For the text-containing cell, return its midpoint in (x, y) coordinate format. 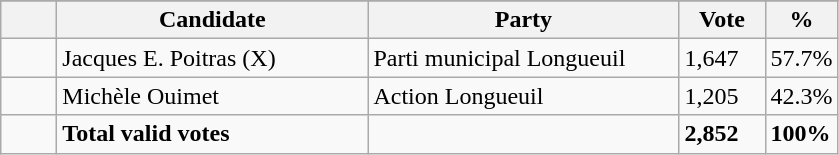
Parti municipal Longueuil (524, 58)
Jacques E. Poitras (X) (212, 58)
57.7% (802, 58)
42.3% (802, 96)
1,647 (722, 58)
Action Longueuil (524, 96)
% (802, 20)
Candidate (212, 20)
Party (524, 20)
Total valid votes (212, 134)
Vote (722, 20)
2,852 (722, 134)
100% (802, 134)
1,205 (722, 96)
Michèle Ouimet (212, 96)
